Search for the cell housing the specified text and yield its [X, Y] center coordinate. 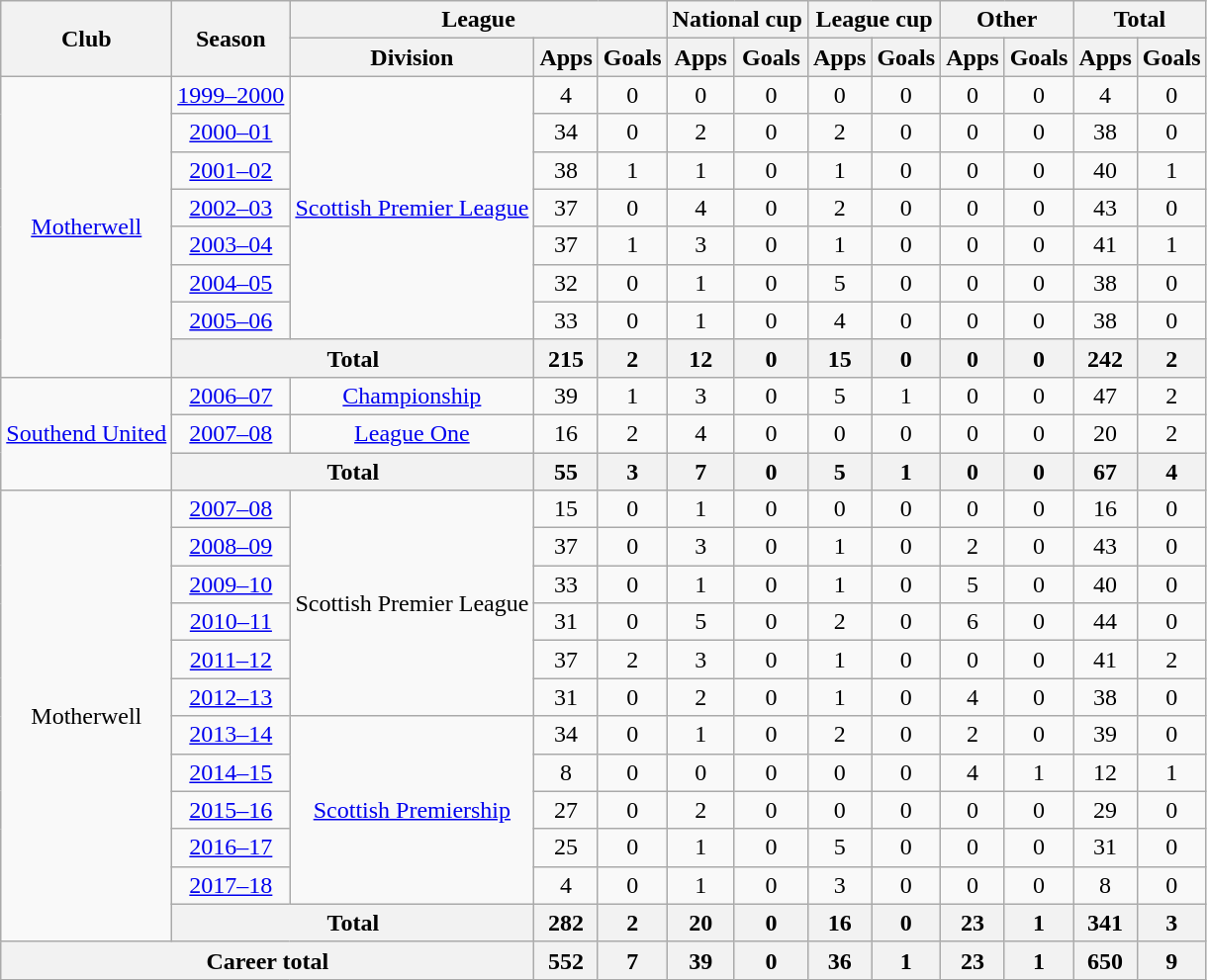
League One [412, 433]
Division [412, 57]
29 [1105, 810]
2006–07 [232, 396]
Career total [267, 960]
League [479, 20]
2011–12 [232, 660]
2012–13 [232, 697]
2004–05 [232, 283]
2017–18 [232, 885]
282 [566, 923]
25 [566, 847]
Southend United [87, 433]
2002–03 [232, 208]
League cup [874, 20]
215 [566, 358]
Scottish Premiership [412, 810]
2001–02 [232, 170]
650 [1105, 960]
2000–01 [232, 133]
341 [1105, 923]
32 [566, 283]
2008–09 [232, 547]
6 [973, 622]
36 [839, 960]
Club [87, 39]
2016–17 [232, 847]
242 [1105, 358]
2003–04 [232, 245]
2014–15 [232, 772]
National cup [737, 20]
44 [1105, 622]
2010–11 [232, 622]
2005–06 [232, 320]
2013–14 [232, 735]
552 [566, 960]
67 [1105, 472]
1999–2000 [232, 95]
Championship [412, 396]
2009–10 [232, 584]
9 [1171, 960]
Season [232, 39]
47 [1105, 396]
Other [1007, 20]
2015–16 [232, 810]
55 [566, 472]
27 [566, 810]
